Extract the (x, y) coordinate from the center of the cell holding the provided text.  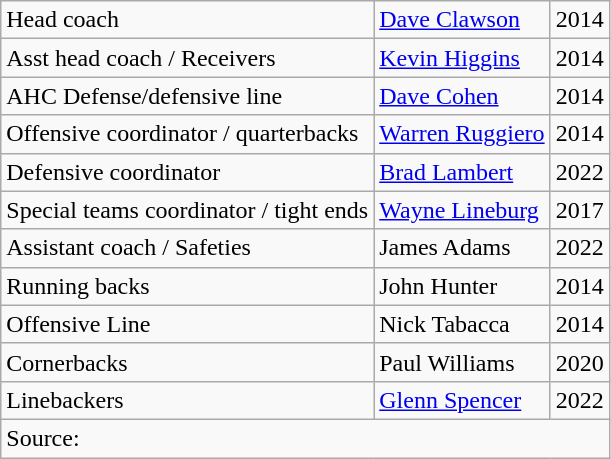
John Hunter (462, 286)
Warren Ruggiero (462, 134)
Head coach (188, 20)
Source: (305, 438)
James Adams (462, 248)
Defensive coordinator (188, 172)
Dave Cohen (462, 96)
2017 (580, 210)
Cornerbacks (188, 362)
Paul Williams (462, 362)
Brad Lambert (462, 172)
Kevin Higgins (462, 58)
2020 (580, 362)
Dave Clawson (462, 20)
Offensive Line (188, 324)
Assistant coach / Safeties (188, 248)
Special teams coordinator / tight ends (188, 210)
Wayne Lineburg (462, 210)
Linebackers (188, 400)
AHC Defense/defensive line (188, 96)
Running backs (188, 286)
Offensive coordinator / quarterbacks (188, 134)
Nick Tabacca (462, 324)
Glenn Spencer (462, 400)
Asst head coach / Receivers (188, 58)
